Locate the cell with the specified text and output its [X, Y] center coordinate. 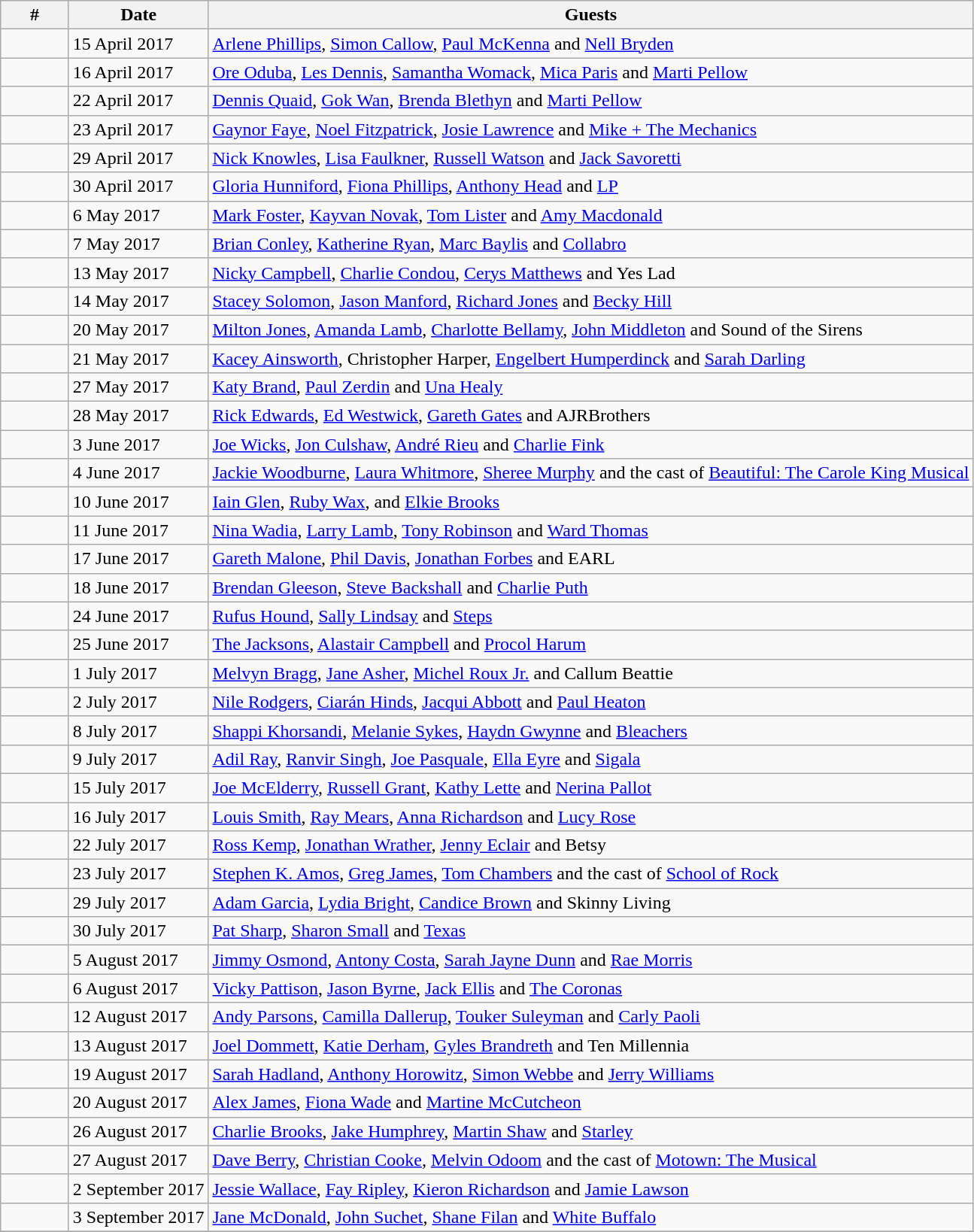
26 August 2017 [138, 1131]
22 July 2017 [138, 845]
11 June 2017 [138, 530]
Shappi Khorsandi, Melanie Sykes, Haydn Gwynne and Bleachers [591, 730]
12 August 2017 [138, 1017]
Jackie Woodburne, Laura Whitmore, Sheree Murphy and the cast of Beautiful: The Carole King Musical [591, 473]
Nicky Campbell, Charlie Condou, Cerys Matthews and Yes Lad [591, 272]
8 July 2017 [138, 730]
Kacey Ainsworth, Christopher Harper, Engelbert Humperdinck and Sarah Darling [591, 359]
23 April 2017 [138, 129]
30 April 2017 [138, 187]
9 July 2017 [138, 759]
Dave Berry, Christian Cooke, Melvin Odoom and the cast of Motown: The Musical [591, 1160]
15 April 2017 [138, 44]
16 April 2017 [138, 72]
6 August 2017 [138, 988]
Nick Knowles, Lisa Faulkner, Russell Watson and Jack Savoretti [591, 158]
2 September 2017 [138, 1188]
24 June 2017 [138, 616]
27 August 2017 [138, 1160]
6 May 2017 [138, 215]
21 May 2017 [138, 359]
20 May 2017 [138, 329]
# [35, 15]
29 July 2017 [138, 903]
Louis Smith, Ray Mears, Anna Richardson and Lucy Rose [591, 816]
20 August 2017 [138, 1103]
1 July 2017 [138, 673]
13 August 2017 [138, 1045]
Stacey Solomon, Jason Manford, Richard Jones and Becky Hill [591, 301]
3 September 2017 [138, 1217]
15 July 2017 [138, 787]
7 May 2017 [138, 244]
Mark Foster, Kayvan Novak, Tom Lister and Amy Macdonald [591, 215]
10 June 2017 [138, 502]
Joel Dommett, Katie Derham, Gyles Brandreth and Ten Millennia [591, 1045]
Guests [591, 15]
16 July 2017 [138, 816]
Brian Conley, Katherine Ryan, Marc Baylis and Collabro [591, 244]
4 June 2017 [138, 473]
Date [138, 15]
23 July 2017 [138, 874]
22 April 2017 [138, 101]
Katy Brand, Paul Zerdin and Una Healy [591, 387]
Jessie Wallace, Fay Ripley, Kieron Richardson and Jamie Lawson [591, 1188]
5 August 2017 [138, 960]
2 July 2017 [138, 702]
Nile Rodgers, Ciarán Hinds, Jacqui Abbott and Paul Heaton [591, 702]
Ore Oduba, Les Dennis, Samantha Womack, Mica Paris and Marti Pellow [591, 72]
Jimmy Osmond, Antony Costa, Sarah Jayne Dunn and Rae Morris [591, 960]
Arlene Phillips, Simon Callow, Paul McKenna and Nell Bryden [591, 44]
Iain Glen, Ruby Wax, and Elkie Brooks [591, 502]
30 July 2017 [138, 931]
Melvyn Bragg, Jane Asher, Michel Roux Jr. and Callum Beattie [591, 673]
Pat Sharp, Sharon Small and Texas [591, 931]
29 April 2017 [138, 158]
Nina Wadia, Larry Lamb, Tony Robinson and Ward Thomas [591, 530]
14 May 2017 [138, 301]
Gareth Malone, Phil Davis, Jonathan Forbes and EARL [591, 559]
Gaynor Faye, Noel Fitzpatrick, Josie Lawrence and Mike + The Mechanics [591, 129]
Rick Edwards, Ed Westwick, Gareth Gates and AJRBrothers [591, 416]
Adam Garcia, Lydia Bright, Candice Brown and Skinny Living [591, 903]
Alex James, Fiona Wade and Martine McCutcheon [591, 1103]
Joe Wicks, Jon Culshaw, André Rieu and Charlie Fink [591, 445]
Charlie Brooks, Jake Humphrey, Martin Shaw and Starley [591, 1131]
3 June 2017 [138, 445]
18 June 2017 [138, 587]
19 August 2017 [138, 1074]
27 May 2017 [138, 387]
28 May 2017 [138, 416]
Jane McDonald, John Suchet, Shane Filan and White Buffalo [591, 1217]
17 June 2017 [138, 559]
Stephen K. Amos, Greg James, Tom Chambers and the cast of School of Rock [591, 874]
Andy Parsons, Camilla Dallerup, Touker Suleyman and Carly Paoli [591, 1017]
25 June 2017 [138, 645]
Rufus Hound, Sally Lindsay and Steps [591, 616]
The Jacksons, Alastair Campbell and Procol Harum [591, 645]
13 May 2017 [138, 272]
Dennis Quaid, Gok Wan, Brenda Blethyn and Marti Pellow [591, 101]
Sarah Hadland, Anthony Horowitz, Simon Webbe and Jerry Williams [591, 1074]
Ross Kemp, Jonathan Wrather, Jenny Eclair and Betsy [591, 845]
Joe McElderry, Russell Grant, Kathy Lette and Nerina Pallot [591, 787]
Brendan Gleeson, Steve Backshall and Charlie Puth [591, 587]
Gloria Hunniford, Fiona Phillips, Anthony Head and LP [591, 187]
Milton Jones, Amanda Lamb, Charlotte Bellamy, John Middleton and Sound of the Sirens [591, 329]
Adil Ray, Ranvir Singh, Joe Pasquale, Ella Eyre and Sigala [591, 759]
Vicky Pattison, Jason Byrne, Jack Ellis and The Coronas [591, 988]
